Return (x, y) of the center of cell containing provided text 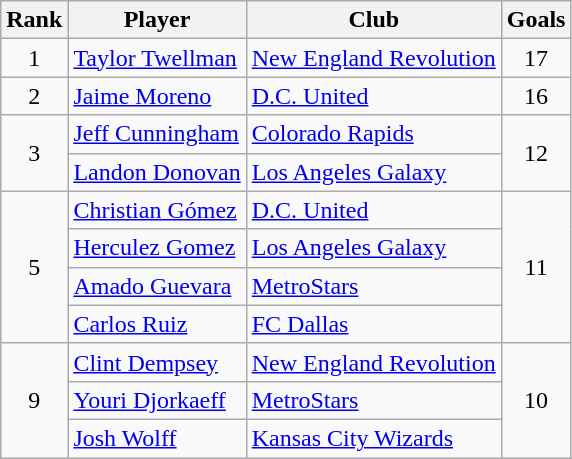
Kansas City Wizards (374, 438)
Youri Djorkaeff (157, 400)
9 (34, 400)
10 (536, 400)
Christian Gómez (157, 210)
12 (536, 153)
Taylor Twellman (157, 58)
FC Dallas (374, 324)
2 (34, 96)
Landon Donovan (157, 172)
Club (374, 20)
Goals (536, 20)
Rank (34, 20)
11 (536, 267)
Clint Dempsey (157, 362)
1 (34, 58)
17 (536, 58)
Colorado Rapids (374, 134)
Amado Guevara (157, 286)
Josh Wolff (157, 438)
Jeff Cunningham (157, 134)
Jaime Moreno (157, 96)
5 (34, 267)
16 (536, 96)
Carlos Ruiz (157, 324)
Player (157, 20)
3 (34, 153)
Herculez Gomez (157, 248)
